Return [X, Y] of the center of cell containing provided text 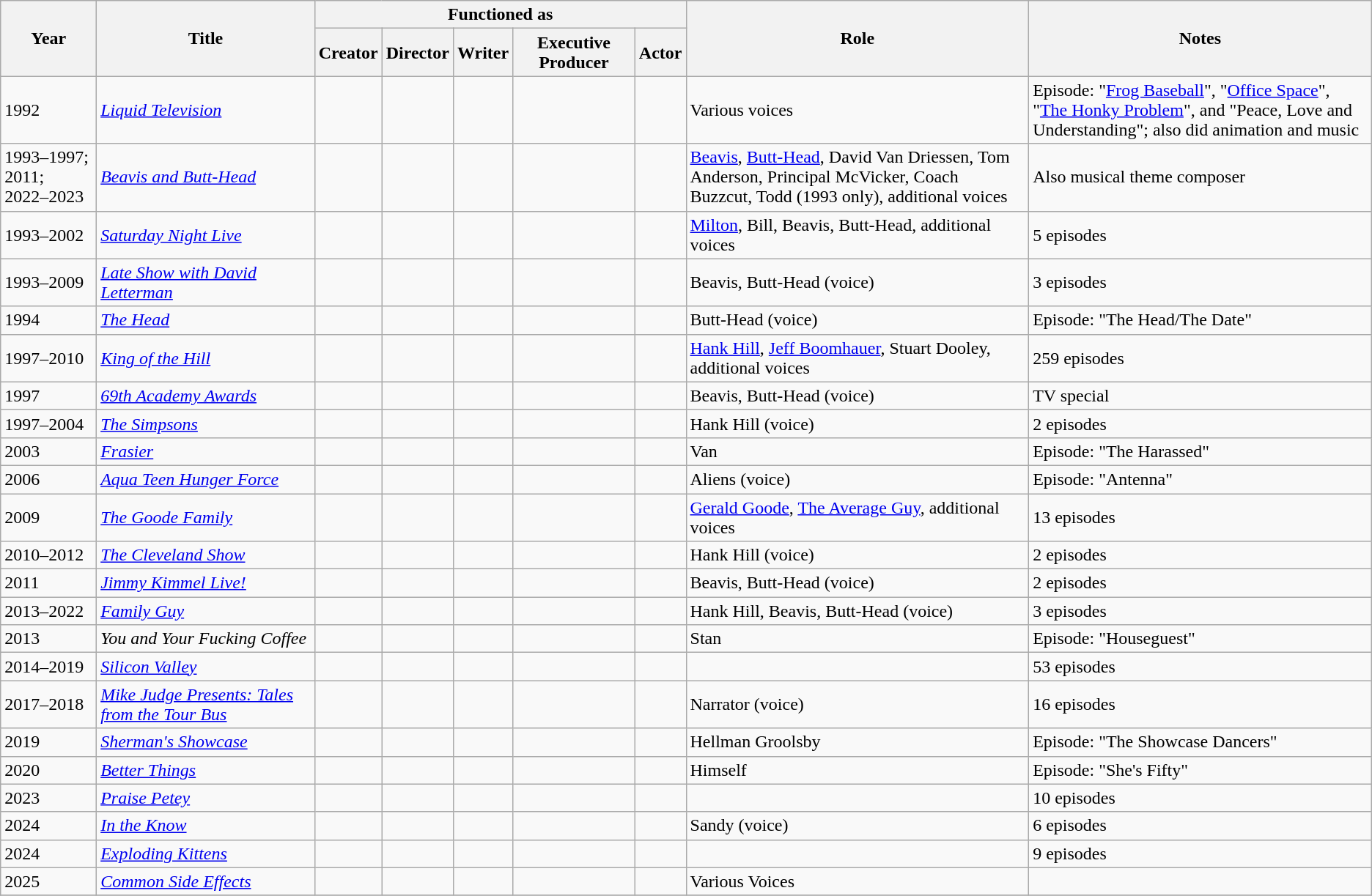
2013 [48, 639]
Notes [1200, 38]
Executive Producer [575, 53]
2014–2019 [48, 667]
Episode: "Houseguest" [1200, 639]
Various voices [857, 110]
Saturday Night Live [206, 234]
Also musical theme composer [1200, 177]
2003 [48, 451]
2019 [48, 742]
16 episodes [1200, 705]
Narrator (voice) [857, 705]
Hank Hill, Beavis, Butt-Head (voice) [857, 611]
53 episodes [1200, 667]
Hank Hill, Jeff Boomhauer, Stuart Dooley, additional voices [857, 358]
Stan [857, 639]
2006 [48, 479]
Beavis, Butt-Head, David Van Driessen, Tom Anderson, Principal McVicker, Coach Buzzcut, Todd (1993 only), additional voices [857, 177]
Himself [857, 770]
Sandy (voice) [857, 826]
6 episodes [1200, 826]
2010–2012 [48, 555]
1997–2010 [48, 358]
The Simpsons [206, 423]
Hellman Groolsby [857, 742]
Silicon Valley [206, 667]
Episode: "Antenna" [1200, 479]
1992 [48, 110]
2017–2018 [48, 705]
2020 [48, 770]
Common Side Effects [206, 881]
Episode: "The Harassed" [1200, 451]
1994 [48, 320]
2023 [48, 798]
Writer [482, 53]
Year [48, 38]
69th Academy Awards [206, 396]
Aqua Teen Hunger Force [206, 479]
Liquid Television [206, 110]
Director [418, 53]
Episode: "The Showcase Dancers" [1200, 742]
Actor [660, 53]
King of the Hill [206, 358]
The Goode Family [206, 517]
2025 [48, 881]
Episode: "Frog Baseball", "Office Space", "The Honky Problem", and "Peace, Love and Understanding"; also did animation and music [1200, 110]
Aliens (voice) [857, 479]
The Head [206, 320]
1993–1997;2011;2022–2023 [48, 177]
259 episodes [1200, 358]
Episode: "She's Fifty" [1200, 770]
2013–2022 [48, 611]
Family Guy [206, 611]
Jimmy Kimmel Live! [206, 583]
2011 [48, 583]
You and Your Fucking Coffee [206, 639]
Praise Petey [206, 798]
TV special [1200, 396]
1993–2009 [48, 283]
Role [857, 38]
13 episodes [1200, 517]
9 episodes [1200, 854]
Milton, Bill, Beavis, Butt-Head, additional voices [857, 234]
2009 [48, 517]
Gerald Goode, The Average Guy, additional voices [857, 517]
Creator [348, 53]
5 episodes [1200, 234]
1997 [48, 396]
Episode: "The Head/The Date" [1200, 320]
Late Show with David Letterman [206, 283]
1997–2004 [48, 423]
Beavis and Butt-Head [206, 177]
Title [206, 38]
10 episodes [1200, 798]
Sherman's Showcase [206, 742]
Exploding Kittens [206, 854]
Frasier [206, 451]
In the Know [206, 826]
Better Things [206, 770]
Van [857, 451]
1993–2002 [48, 234]
The Cleveland Show [206, 555]
Various Voices [857, 881]
Butt-Head (voice) [857, 320]
Mike Judge Presents: Tales from the Tour Bus [206, 705]
Functioned as [500, 15]
